Return (X, Y) of the center of cell containing provided text 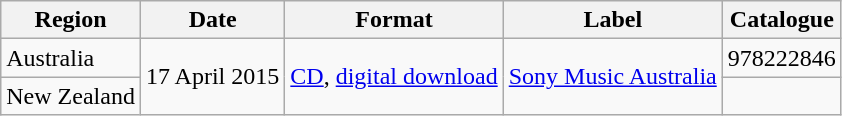
Date (212, 20)
17 April 2015 (212, 77)
Australia (71, 58)
Label (612, 20)
Catalogue (782, 20)
CD, digital download (394, 77)
Sony Music Australia (612, 77)
New Zealand (71, 96)
Format (394, 20)
978222846 (782, 58)
Region (71, 20)
